Identify which cell holds the provided text, then report its [X, Y] central coordinate. 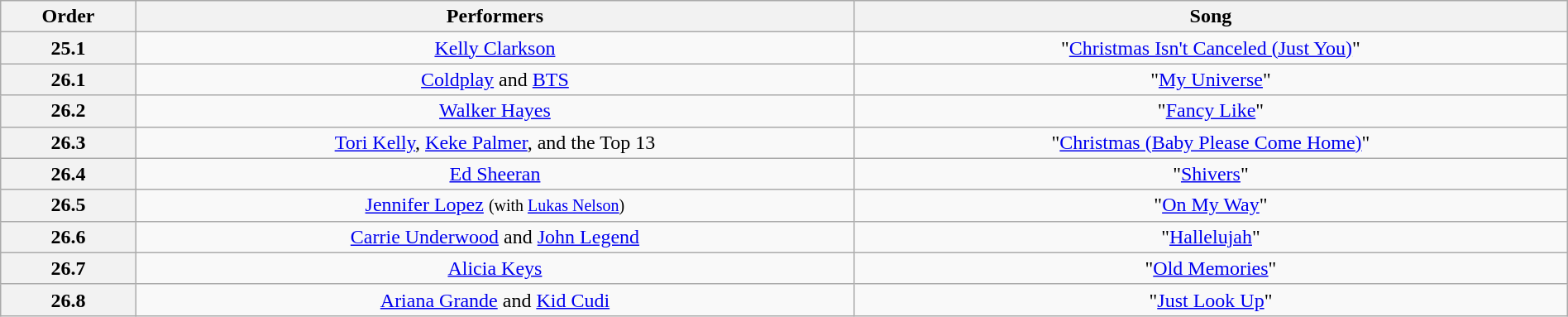
"Just Look Up" [1211, 300]
Coldplay and BTS [495, 79]
Tori Kelly, Keke Palmer, and the Top 13 [495, 142]
Walker Hayes [495, 111]
"Christmas (Baby Please Come Home)" [1211, 142]
Performers [495, 17]
Jennifer Lopez (with Lukas Nelson) [495, 205]
26.5 [68, 205]
"My Universe" [1211, 79]
"Hallelujah" [1211, 237]
"Fancy Like" [1211, 111]
"Shivers" [1211, 174]
Song [1211, 17]
"Old Memories" [1211, 268]
25.1 [68, 48]
26.6 [68, 237]
Carrie Underwood and John Legend [495, 237]
Ariana Grande and Kid Cudi [495, 300]
Ed Sheeran [495, 174]
Alicia Keys [495, 268]
26.4 [68, 174]
Order [68, 17]
"Christmas Isn't Canceled (Just You)" [1211, 48]
"On My Way" [1211, 205]
26.7 [68, 268]
Kelly Clarkson [495, 48]
26.2 [68, 111]
26.8 [68, 300]
26.1 [68, 79]
26.3 [68, 142]
